Find where the given text appears and provide that cell's center as [x, y] coordinate. 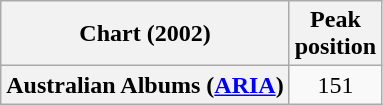
Peakposition [335, 34]
151 [335, 85]
Australian Albums (ARIA) [145, 85]
Chart (2002) [145, 34]
